For the text-containing cell, return its midpoint in (X, Y) coordinate format. 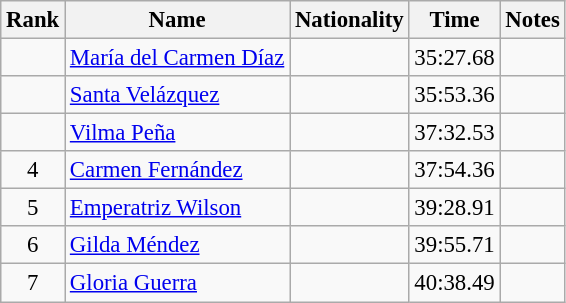
Rank (33, 20)
Gloria Guerra (178, 283)
5 (33, 208)
Santa Velázquez (178, 95)
4 (33, 170)
Carmen Fernández (178, 170)
39:55.71 (454, 245)
39:28.91 (454, 208)
Nationality (350, 20)
35:27.68 (454, 58)
María del Carmen Díaz (178, 58)
Notes (532, 20)
7 (33, 283)
40:38.49 (454, 283)
Name (178, 20)
37:32.53 (454, 133)
37:54.36 (454, 170)
6 (33, 245)
Time (454, 20)
Vilma Peña (178, 133)
Gilda Méndez (178, 245)
Emperatriz Wilson (178, 208)
35:53.36 (454, 95)
